Detect which cell encompasses the target text, then output its (X, Y) center coordinate. 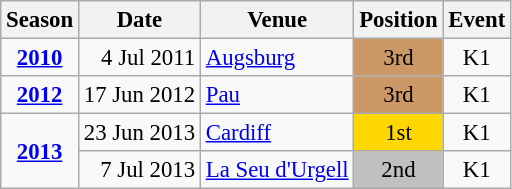
2012 (40, 95)
23 Jun 2013 (139, 133)
Cardiff (276, 133)
7 Jul 2013 (139, 170)
Season (40, 20)
Event (477, 20)
Augsburg (276, 58)
Venue (276, 20)
4 Jul 2011 (139, 58)
Date (139, 20)
Pau (276, 95)
2013 (40, 152)
2nd (398, 170)
1st (398, 133)
2010 (40, 58)
La Seu d'Urgell (276, 170)
17 Jun 2012 (139, 95)
Position (398, 20)
